Extract the [X, Y] coordinate from the center of the cell holding the provided text.  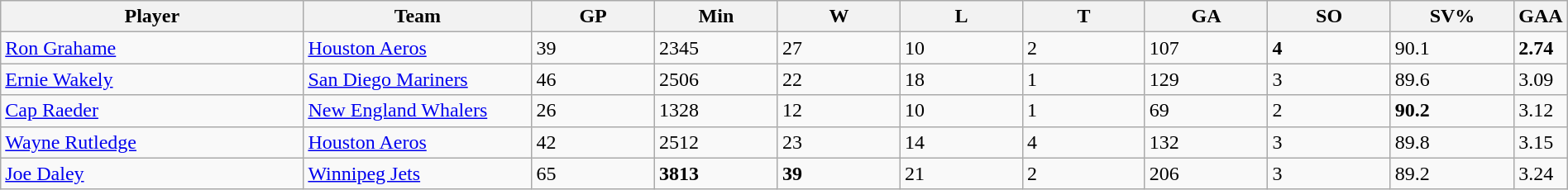
26 [593, 111]
Min [716, 17]
W [839, 17]
San Diego Mariners [418, 79]
3813 [716, 173]
Joe Daley [152, 173]
3.09 [1542, 79]
T [1084, 17]
89.2 [1452, 173]
Player [152, 17]
Ernie Wakely [152, 79]
206 [1206, 173]
Wayne Rutledge [152, 142]
89.8 [1452, 142]
42 [593, 142]
GP [593, 17]
46 [593, 79]
2.74 [1542, 48]
18 [962, 79]
New England Whalers [418, 111]
132 [1206, 142]
GAA [1542, 17]
2512 [716, 142]
Cap Raeder [152, 111]
12 [839, 111]
22 [839, 79]
SV% [1452, 17]
107 [1206, 48]
27 [839, 48]
90.2 [1452, 111]
Team [418, 17]
90.1 [1452, 48]
2345 [716, 48]
GA [1206, 17]
3.24 [1542, 173]
69 [1206, 111]
65 [593, 173]
Winnipeg Jets [418, 173]
Ron Grahame [152, 48]
3.15 [1542, 142]
1328 [716, 111]
129 [1206, 79]
14 [962, 142]
L [962, 17]
23 [839, 142]
2506 [716, 79]
21 [962, 173]
3.12 [1542, 111]
89.6 [1452, 79]
SO [1329, 17]
